Return the (X, Y) coordinate for the center point of the cell that contains the specified text.  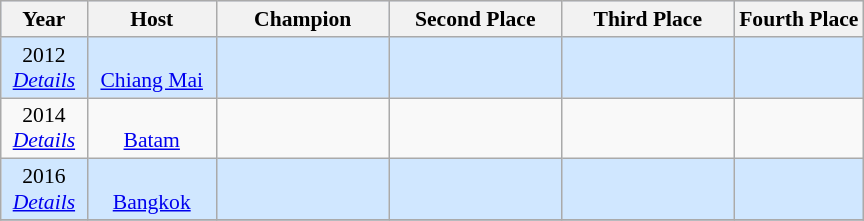
Bangkok (152, 190)
2014 Details (44, 128)
Year (44, 19)
2012 Details (44, 68)
Third Place (648, 19)
Fourth Place (798, 19)
Host (152, 19)
Batam (152, 128)
2016 Details (44, 190)
Second Place (476, 19)
Champion (302, 19)
Chiang Mai (152, 68)
